Return the [x, y] coordinate for the center point of the cell that contains the specified text.  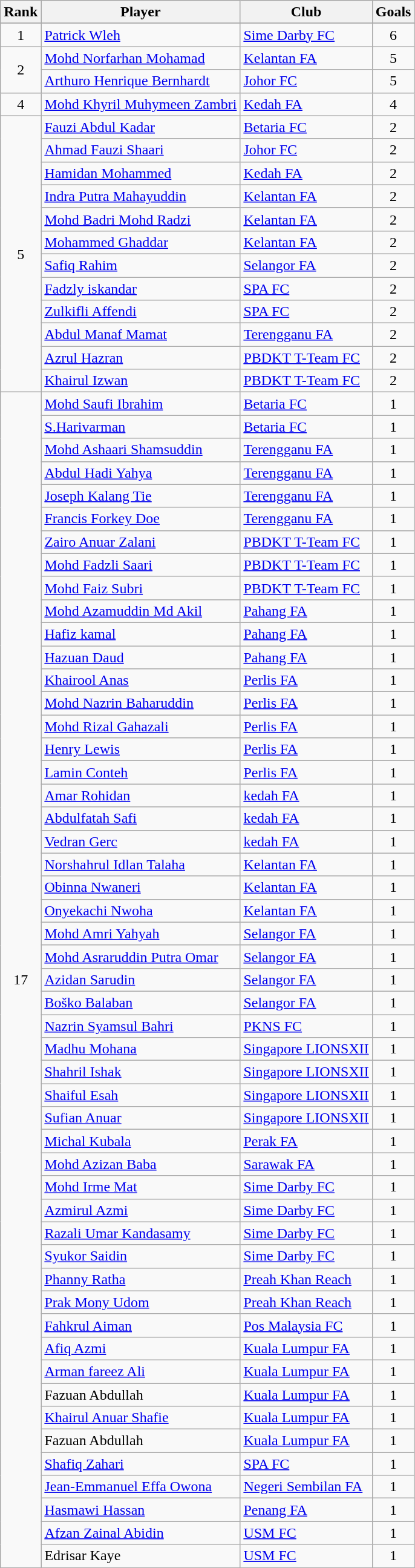
6 [393, 35]
Mohd Norfarhan Mohamad [140, 58]
Player [140, 12]
Zulkifli Affendi [140, 312]
Shafiq Zahari [140, 1464]
Mohd Irme Mat [140, 1187]
Khairool Anas [140, 680]
Abdulfatah Safi [140, 819]
Mohd Rizal Gahazali [140, 726]
Safiq Rahim [140, 265]
Khairul Anuar Shafie [140, 1418]
Ahmad Fauzi Shaari [140, 150]
Prak Mony Udom [140, 1302]
Mohd Azamuddin Md Akil [140, 611]
Afiq Azmi [140, 1348]
Afzan Zainal Abidin [140, 1533]
PKNS FC [306, 1026]
Mohd Amri Yahyah [140, 934]
Mohd Khyril Muhymeen Zambri [140, 104]
Azidan Sarudin [140, 980]
Francis Forkey Doe [140, 519]
Mohd Fadzli Saari [140, 565]
Fauzi Abdul Kadar [140, 127]
Perak FA [306, 1141]
Mohd Nazrin Baharuddin [140, 703]
Fahkrul Aiman [140, 1325]
Norshahrul Idlan Talaha [140, 865]
Patrick Wleh [140, 35]
Arthuro Henrique Bernhardt [140, 81]
Abdul Hadi Yahya [140, 473]
Sufian Anuar [140, 1118]
Azmirul Azmi [140, 1210]
Michal Kubala [140, 1141]
Hazuan Daud [140, 657]
Penang FA [306, 1510]
Arman fareez Ali [140, 1371]
Shaiful Esah [140, 1095]
Mohd Asraruddin Putra Omar [140, 957]
Mohd Ashaari Shamsuddin [140, 450]
Hamidan Mohammed [140, 173]
Club [306, 12]
Mohd Faiz Subri [140, 588]
Boško Balaban [140, 1003]
Vedran Gerc [140, 842]
Jean-Emmanuel Effa Owona [140, 1487]
Mohd Saufi Ibrahim [140, 404]
17 [21, 980]
Pos Malaysia FC [306, 1325]
Amar Rohidan [140, 796]
Henry Lewis [140, 749]
Mohd Azizan Baba [140, 1164]
Lamin Conteh [140, 772]
Goals [393, 12]
Phanny Ratha [140, 1279]
Zairo Anuar Zalani [140, 542]
Khairul Izwan [140, 381]
Mohd Badri Mohd Radzi [140, 219]
Mohammed Ghaddar [140, 242]
Hasmawi Hassan [140, 1510]
Hafiz kamal [140, 634]
Shahril Ishak [140, 1072]
Indra Putra Mahayuddin [140, 196]
Onyekachi Nwoha [140, 911]
Edrisar Kaye [140, 1556]
Syukor Saidin [140, 1256]
Joseph Kalang Tie [140, 496]
Madhu Mohana [140, 1049]
S.Harivarman [140, 427]
Rank [21, 12]
Obinna Nwaneri [140, 888]
Azrul Hazran [140, 358]
Negeri Sembilan FA [306, 1487]
Fadzly iskandar [140, 289]
Razali Umar Kandasamy [140, 1233]
Abdul Manaf Mamat [140, 335]
Sarawak FA [306, 1164]
Nazrin Syamsul Bahri [140, 1026]
